Pinpoint the cell where the given text exists, returning its (x, y) midpoint coordinate. 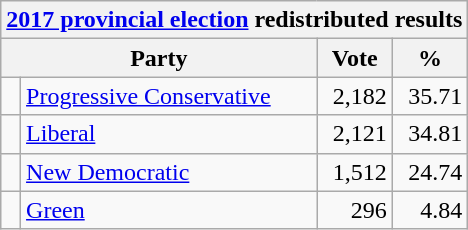
Party (159, 58)
296 (354, 210)
34.81 (430, 134)
2,121 (354, 134)
2017 provincial election redistributed results (234, 20)
Vote (354, 58)
1,512 (354, 172)
Liberal (169, 134)
Progressive Conservative (169, 96)
New Democratic (169, 172)
35.71 (430, 96)
4.84 (430, 210)
2,182 (354, 96)
24.74 (430, 172)
Green (169, 210)
% (430, 58)
